Capture the cell that displays the provided text and extract its (X, Y) central coordinate. 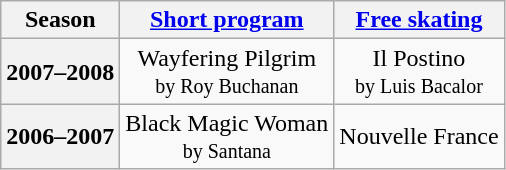
Free skating (419, 20)
2007–2008 (60, 72)
Short program (227, 20)
2006–2007 (60, 136)
Nouvelle France (419, 136)
Wayfering Pilgrim by Roy Buchanan (227, 72)
Black Magic Woman by Santana (227, 136)
Il Postino by Luis Bacalor (419, 72)
Season (60, 20)
